Extract the (X, Y) coordinate from the center of the cell holding the provided text.  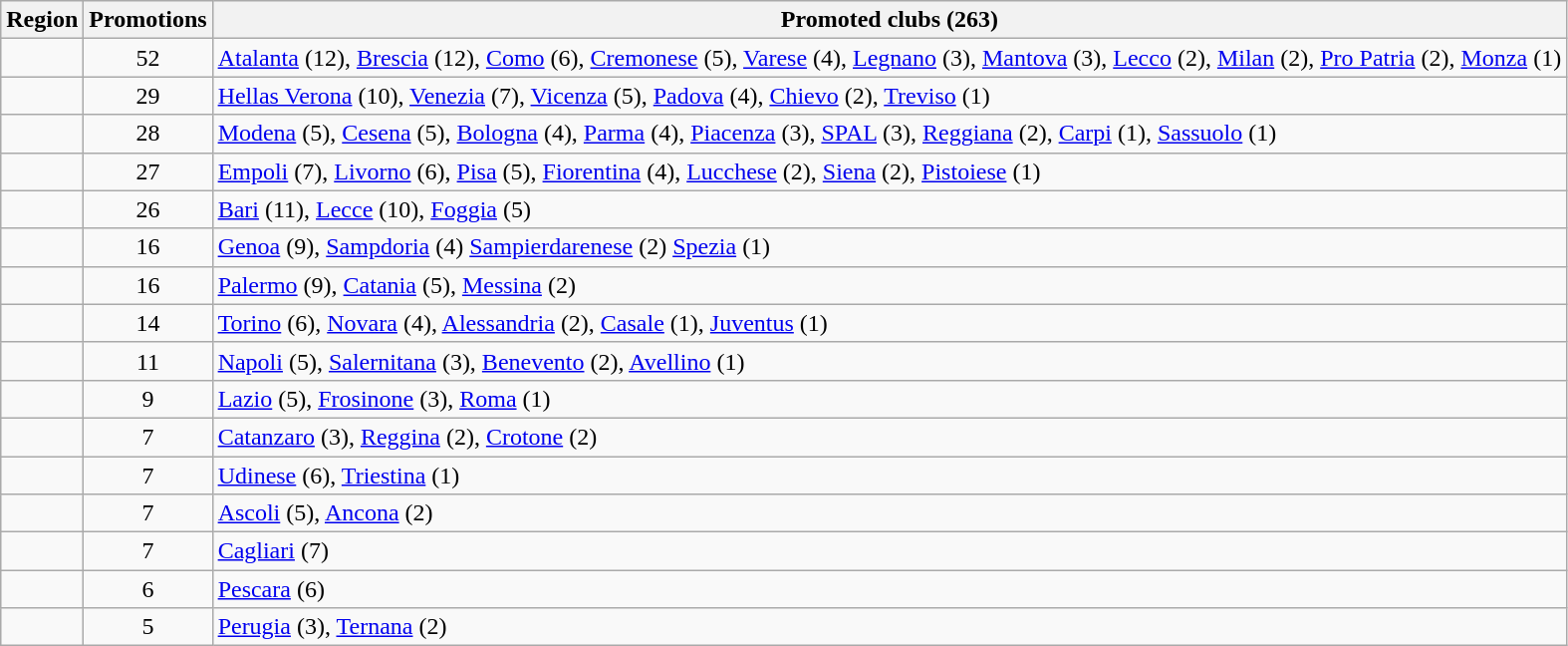
Promoted clubs (263) (890, 20)
Bari (11), Lecce (10), Foggia (5) (890, 209)
Palermo (9), Catania (5), Messina (2) (890, 285)
Cagliari (7) (890, 551)
52 (147, 58)
Promotions (147, 20)
26 (147, 209)
Lazio (5), Frosinone (3), Roma (1) (890, 399)
Udinese (6), Triestina (1) (890, 476)
29 (147, 96)
27 (147, 171)
Modena (5), Cesena (5), Bologna (4), Parma (4), Piacenza (3), SPAL (3), Reggiana (2), Carpi (1), Sassuolo (1) (890, 134)
28 (147, 134)
Ascoli (5), Ancona (2) (890, 513)
Pescara (6) (890, 589)
11 (147, 361)
Hellas Verona (10), Venezia (7), Vicenza (5), Padova (4), Chievo (2), Treviso (1) (890, 96)
Torino (6), Novara (4), Alessandria (2), Casale (1), Juventus (1) (890, 323)
14 (147, 323)
6 (147, 589)
Atalanta (12), Brescia (12), Como (6), Cremonese (5), Varese (4), Legnano (3), Mantova (3), Lecco (2), Milan (2), Pro Patria (2), Monza (1) (890, 58)
Empoli (7), Livorno (6), Pisa (5), Fiorentina (4), Lucchese (2), Siena (2), Pistoiese (1) (890, 171)
Catanzaro (3), Reggina (2), Crotone (2) (890, 437)
Perugia (3), Ternana (2) (890, 627)
Genoa (9), Sampdoria (4) Sampierdarenese (2) Spezia (1) (890, 247)
9 (147, 399)
5 (147, 627)
Region (42, 20)
Napoli (5), Salernitana (3), Benevento (2), Avellino (1) (890, 361)
